Search for the cell housing the specified text and yield its (X, Y) center coordinate. 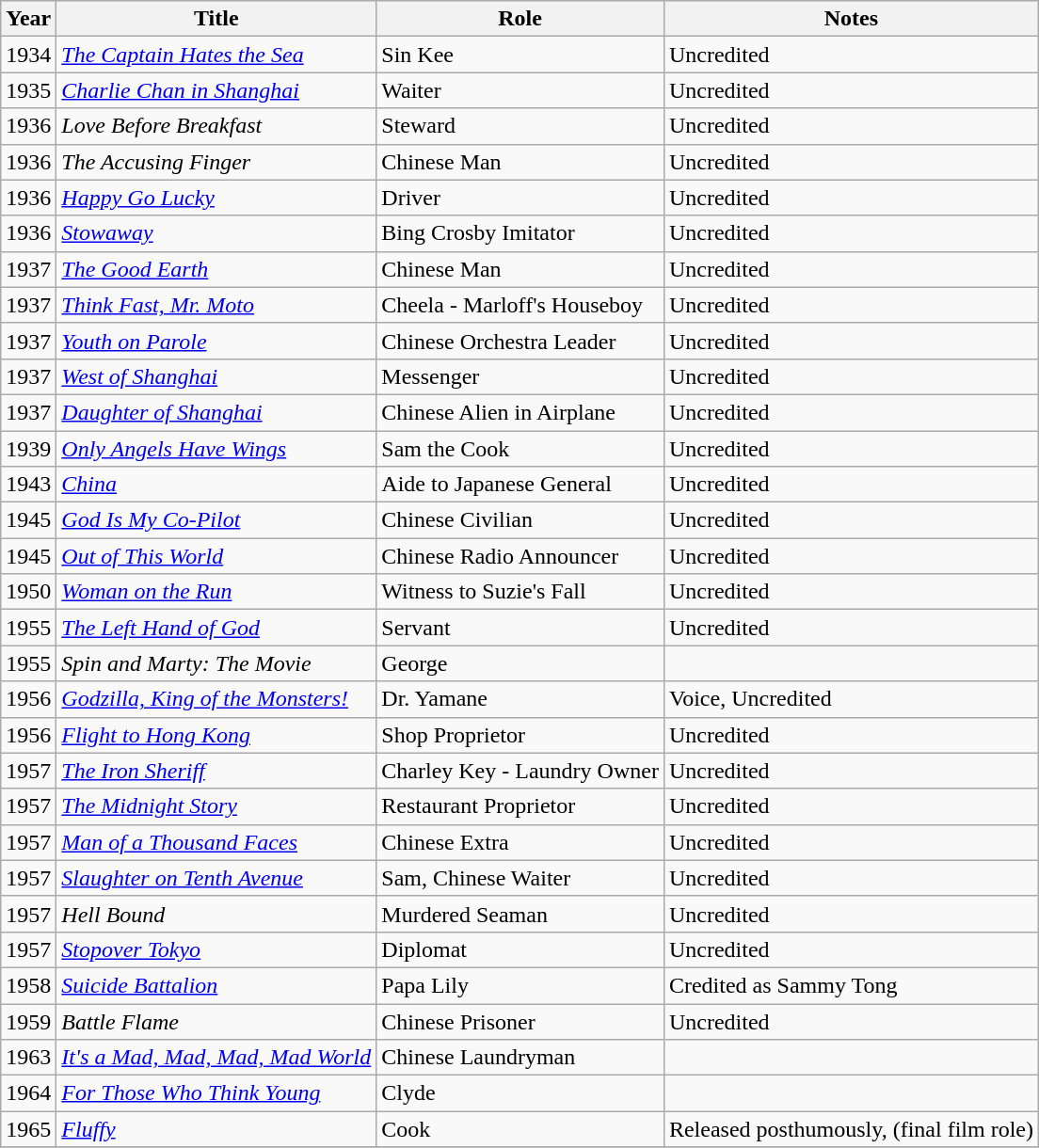
Murdered Seaman (520, 914)
Sin Kee (520, 55)
Driver (520, 198)
God Is My Co-Pilot (216, 520)
Cook (520, 1129)
Chinese Alien in Airplane (520, 412)
Cheela - Marloff's Houseboy (520, 305)
Restaurant Proprietor (520, 806)
Godzilla, King of the Monsters! (216, 699)
Suicide Battalion (216, 985)
Diplomat (520, 949)
Charley Key - Laundry Owner (520, 771)
1964 (28, 1093)
Chinese Extra (520, 842)
Charlie Chan in Shanghai (216, 90)
1950 (28, 592)
China (216, 485)
West of Shanghai (216, 376)
1958 (28, 985)
Papa Lily (520, 985)
Sam, Chinese Waiter (520, 878)
1959 (28, 1021)
Title (216, 19)
Love Before Breakfast (216, 126)
Credited as Sammy Tong (851, 985)
Youth on Parole (216, 341)
The Good Earth (216, 269)
Stopover Tokyo (216, 949)
Only Angels Have Wings (216, 449)
It's a Mad, Mad, Mad, Mad World (216, 1058)
Woman on the Run (216, 592)
Servant (520, 628)
Spin and Marty: The Movie (216, 663)
Messenger (520, 376)
Released posthumously, (final film role) (851, 1129)
The Left Hand of God (216, 628)
Steward (520, 126)
Witness to Suzie's Fall (520, 592)
For Those Who Think Young (216, 1093)
Chinese Orchestra Leader (520, 341)
Shop Proprietor (520, 735)
Bing Crosby Imitator (520, 233)
Clyde (520, 1093)
Year (28, 19)
Man of a Thousand Faces (216, 842)
The Midnight Story (216, 806)
Daughter of Shanghai (216, 412)
The Captain Hates the Sea (216, 55)
Chinese Civilian (520, 520)
Battle Flame (216, 1021)
Chinese Laundryman (520, 1058)
Dr. Yamane (520, 699)
Role (520, 19)
Sam the Cook (520, 449)
Hell Bound (216, 914)
Voice, Uncredited (851, 699)
1943 (28, 485)
Flight to Hong Kong (216, 735)
Chinese Prisoner (520, 1021)
The Iron Sheriff (216, 771)
Fluffy (216, 1129)
1939 (28, 449)
1963 (28, 1058)
Waiter (520, 90)
Stowaway (216, 233)
Chinese Radio Announcer (520, 556)
1935 (28, 90)
Notes (851, 19)
The Accusing Finger (216, 162)
Out of This World (216, 556)
1965 (28, 1129)
Happy Go Lucky (216, 198)
George (520, 663)
Aide to Japanese General (520, 485)
Slaughter on Tenth Avenue (216, 878)
1934 (28, 55)
Think Fast, Mr. Moto (216, 305)
